Search for the cell housing the specified text and yield its (X, Y) center coordinate. 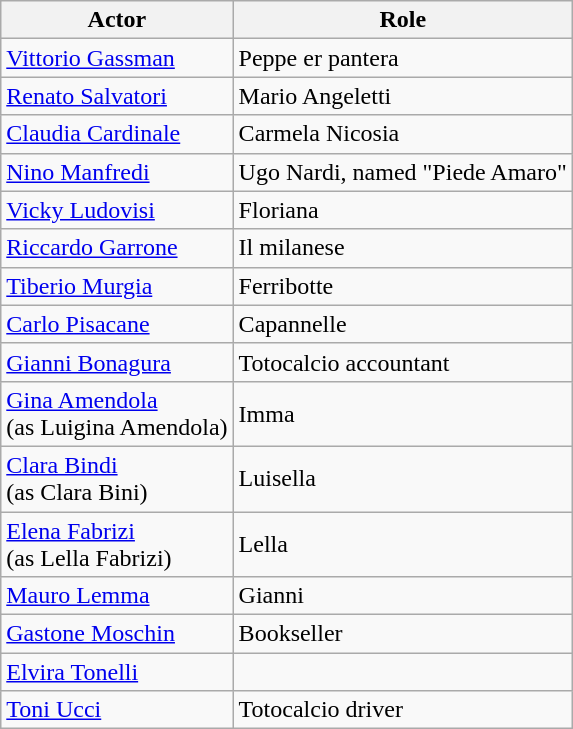
Nino Manfredi (117, 172)
Gianni Bonagura (117, 362)
Lella (402, 544)
Vicky Ludovisi (117, 210)
Riccardo Garrone (117, 248)
Luisella (402, 478)
Mauro Lemma (117, 596)
Toni Ucci (117, 710)
Totocalcio accountant (402, 362)
Floriana (402, 210)
Mario Angeletti (402, 96)
Gianni (402, 596)
Role (402, 20)
Totocalcio driver (402, 710)
Peppe er pantera (402, 58)
Capannelle (402, 324)
Actor (117, 20)
Gastone Moschin (117, 634)
Tiberio Murgia (117, 286)
Carmela Nicosia (402, 134)
Clara Bindi (as Clara Bini) (117, 478)
Carlo Pisacane (117, 324)
Claudia Cardinale (117, 134)
Vittorio Gassman (117, 58)
Renato Salvatori (117, 96)
Imma (402, 414)
Elvira Tonelli (117, 672)
Elena Fabrizi (as Lella Fabrizi) (117, 544)
Gina Amendola (as Luigina Amendola) (117, 414)
Ferribotte (402, 286)
Ugo Nardi, named "Piede Amaro" (402, 172)
Bookseller (402, 634)
Il milanese (402, 248)
